Pinpoint the cell where the given text exists, returning its (X, Y) midpoint coordinate. 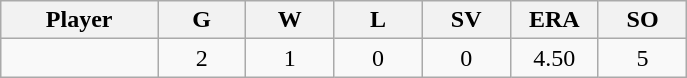
1 (290, 58)
5 (642, 58)
2 (202, 58)
Player (80, 20)
SV (466, 20)
ERA (554, 20)
L (378, 20)
SO (642, 20)
G (202, 20)
W (290, 20)
4.50 (554, 58)
